Return [X, Y] of the center of cell containing provided text 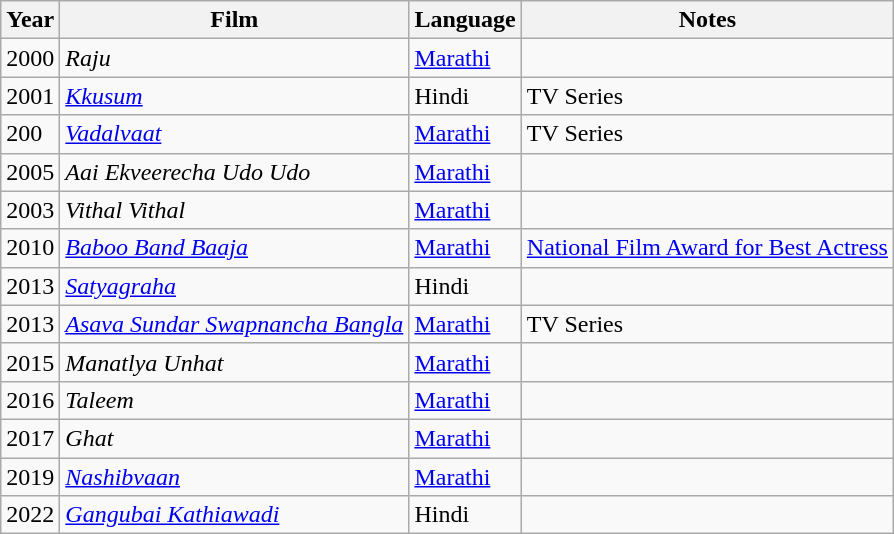
2015 [30, 362]
Asava Sundar Swapnancha Bangla [234, 324]
Satyagraha [234, 286]
2010 [30, 248]
Vithal Vithal [234, 210]
Kkusum [234, 96]
2016 [30, 400]
Aai Ekveerecha Udo Udo [234, 172]
200 [30, 134]
Nashibvaan [234, 477]
Raju [234, 58]
Manatlya Unhat [234, 362]
Language [465, 20]
Vadalvaat [234, 134]
Taleem [234, 400]
Notes [707, 20]
2019 [30, 477]
2000 [30, 58]
2005 [30, 172]
2022 [30, 515]
Year [30, 20]
Ghat [234, 438]
2017 [30, 438]
2003 [30, 210]
2001 [30, 96]
Baboo Band Baaja [234, 248]
National Film Award for Best Actress [707, 248]
Gangubai Kathiawadi [234, 515]
Film [234, 20]
